From the cell containing the given text, extract its center point as (X, Y) coordinate. 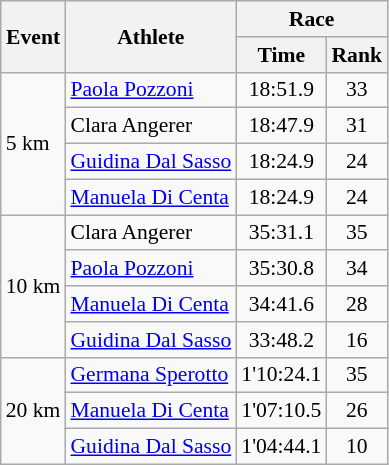
28 (356, 304)
20 km (34, 410)
Time (281, 55)
5 km (34, 143)
18:47.9 (281, 126)
33 (356, 90)
26 (356, 411)
34:41.6 (281, 304)
35:30.8 (281, 269)
Germana Sperotto (150, 375)
1'07:10.5 (281, 411)
Rank (356, 55)
33:48.2 (281, 340)
Athlete (150, 36)
1'04:44.1 (281, 447)
10 km (34, 286)
31 (356, 126)
34 (356, 269)
16 (356, 340)
1'10:24.1 (281, 375)
Event (34, 36)
10 (356, 447)
18:51.9 (281, 90)
Race (312, 19)
35:31.1 (281, 233)
